Capture the cell that displays the provided text and extract its [x, y] central coordinate. 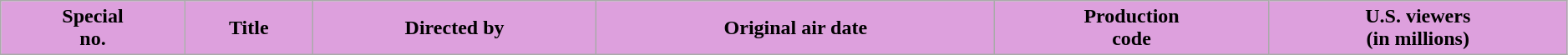
Directed by [454, 28]
Specialno. [93, 28]
U.S. viewers(in millions) [1418, 28]
Productioncode [1131, 28]
Title [249, 28]
Original air date [795, 28]
